Identify which cell holds the provided text, then report its (X, Y) central coordinate. 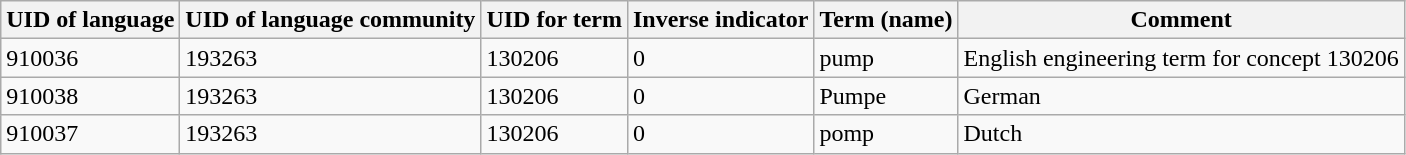
Dutch (1181, 134)
Inverse indicator (720, 20)
Term (name) (886, 20)
pomp (886, 134)
910036 (90, 58)
910038 (90, 96)
UID for term (554, 20)
Pumpe (886, 96)
German (1181, 96)
UID of language (90, 20)
English engineering term for concept 130206 (1181, 58)
UID of language community (330, 20)
910037 (90, 134)
pump (886, 58)
Comment (1181, 20)
